Provide the [X, Y] coordinate of the cell's center where the given text is located.  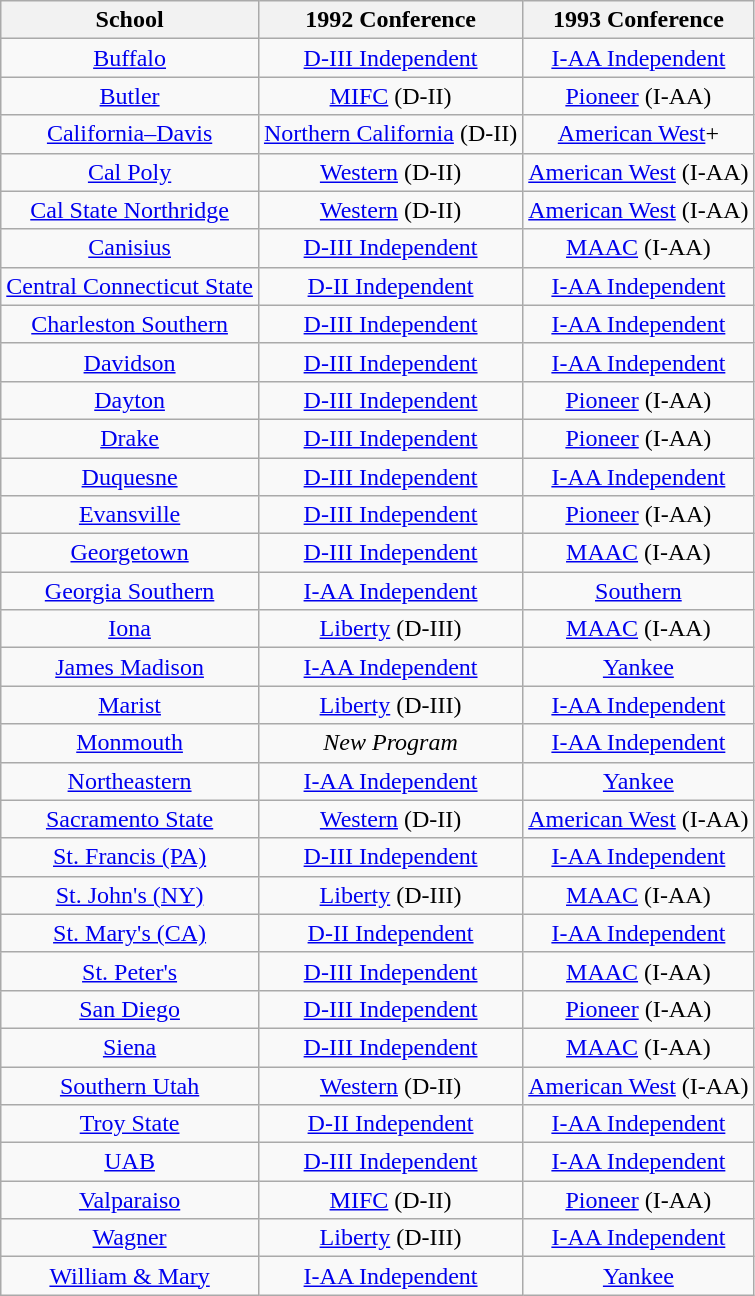
Iona [130, 629]
Duquesne [130, 477]
St. Francis (PA) [130, 857]
Monmouth [130, 743]
St. Peter's [130, 971]
1992 Conference [390, 20]
Northeastern [130, 781]
Evansville [130, 515]
St. John's (NY) [130, 895]
Northern California (D-II) [390, 134]
Wagner [130, 1238]
UAB [130, 1162]
New Program [390, 743]
Canisius [130, 248]
Valparaiso [130, 1200]
Cal State Northridge [130, 210]
Marist [130, 705]
1993 Conference [638, 20]
Southern Utah [130, 1085]
James Madison [130, 667]
Troy State [130, 1124]
Siena [130, 1047]
Central Connecticut State [130, 286]
Drake [130, 438]
Sacramento State [130, 819]
San Diego [130, 1009]
Georgetown [130, 553]
American West+ [638, 134]
Butler [130, 96]
Georgia Southern [130, 591]
Davidson [130, 362]
School [130, 20]
William & Mary [130, 1276]
Charleston Southern [130, 324]
California–Davis [130, 134]
Southern [638, 591]
Buffalo [130, 58]
St. Mary's (CA) [130, 933]
Dayton [130, 400]
Cal Poly [130, 172]
